For the text-containing cell, return its midpoint in [x, y] coordinate format. 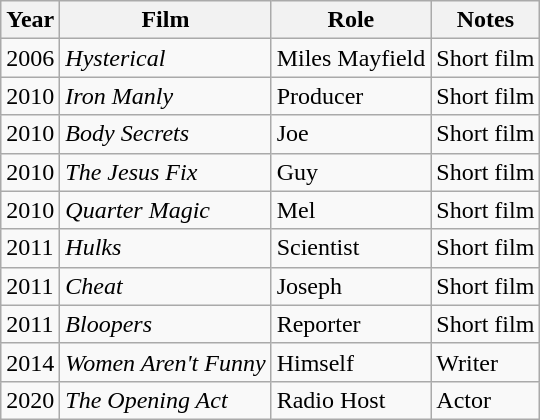
Himself [351, 362]
2020 [30, 400]
Role [351, 20]
Body Secrets [166, 134]
Producer [351, 96]
Cheat [166, 286]
Scientist [351, 248]
Hysterical [166, 58]
2014 [30, 362]
Guy [351, 172]
Quarter Magic [166, 210]
Year [30, 20]
Actor [486, 400]
Iron Manly [166, 96]
Bloopers [166, 324]
Joseph [351, 286]
Reporter [351, 324]
The Opening Act [166, 400]
Miles Mayfield [351, 58]
Joe [351, 134]
The Jesus Fix [166, 172]
Hulks [166, 248]
Radio Host [351, 400]
2006 [30, 58]
Women Aren't Funny [166, 362]
Film [166, 20]
Mel [351, 210]
Writer [486, 362]
Notes [486, 20]
